Return (X, Y) of the center of cell containing provided text 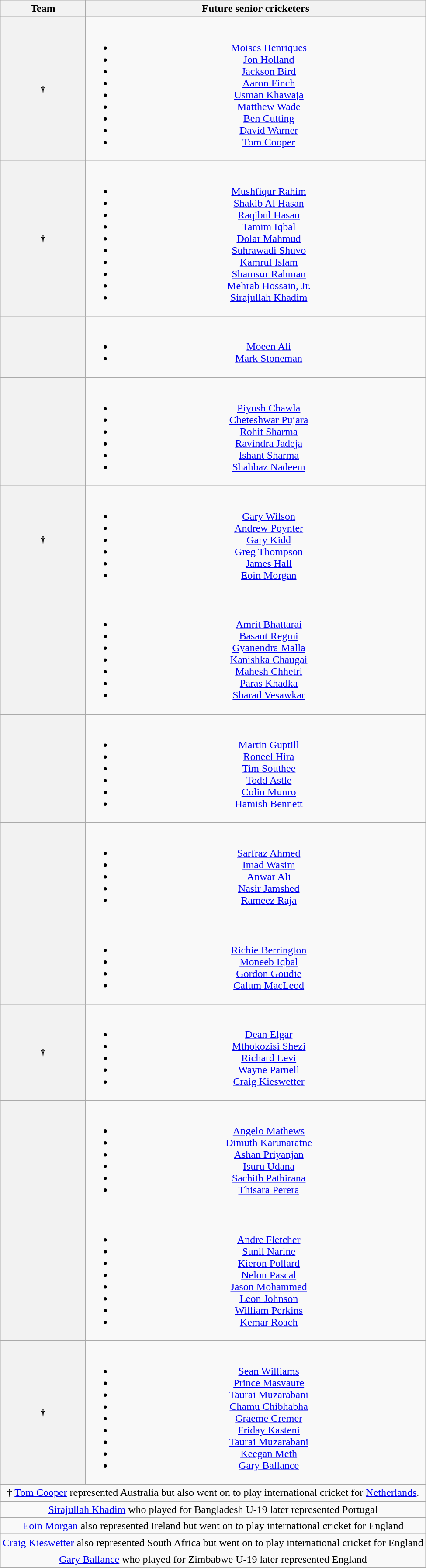
Team (43, 9)
Piyush ChawlaCheteshwar PujaraRohit SharmaRavindra JadejaIshant SharmaShahbaz Nadeem (256, 432)
Sirajullah Khadim who played for Bangladesh U-19 later represented Portugal (213, 1509)
Sean WilliamsPrince MasvaureTaurai MuzarabaniChamu ChibhabhaGraeme CremerFriday KasteniTaurai MuzarabaniKeegan MethGary Ballance (256, 1413)
Moises HenriquesJon HollandJackson BirdAaron FinchUsman KhawajaMatthew WadeBen CuttingDavid WarnerTom Cooper (256, 89)
Mushfiqur RahimShakib Al HasanRaqibul HasanTamim IqbalDolar MahmudSuhrawadi ShuvoKamrul IslamShamsur RahmanMehrab Hossain, Jr.Sirajullah Khadim (256, 238)
Angelo MathewsDimuth KarunaratneAshan PriyanjanIsuru UdanaSachith PathiranaThisara Perera (256, 1154)
† Tom Cooper represented Australia but also went on to play international cricket for Netherlands. (213, 1493)
Sarfraz AhmedImad WasimAnwar AliNasir JamshedRameez Raja (256, 871)
Eoin Morgan also represented Ireland but went on to play international cricket for England (213, 1526)
Richie BerringtonMoneeb IqbalGordon GoudieCalum MacLeod (256, 961)
Future senior cricketers (256, 9)
Moeen AliMark Stoneman (256, 347)
Martin GuptillRoneel HiraTim SoutheeTodd AstleColin MunroHamish Bennett (256, 768)
Amrit BhattaraiBasant RegmiGyanendra MallaKanishka ChaugaiMahesh ChhetriParas KhadkaSharad Vesawkar (256, 654)
Craig Kieswetter also represented South Africa but went on to play international cricket for England (213, 1543)
Dean ElgarMthokozisi SheziRichard LeviWayne ParnellCraig Kieswetter (256, 1052)
Andre FletcherSunil NarineKieron PollardNelon PascalJason MohammedLeon JohnsonWilliam PerkinsKemar Roach (256, 1275)
Gary WilsonAndrew PoynterGary KiddGreg ThompsonJames HallEoin Morgan (256, 540)
Gary Ballance who played for Zimbabwe U-19 later represented England (213, 1559)
